Pinpoint the cell where the given text exists, returning its [X, Y] midpoint coordinate. 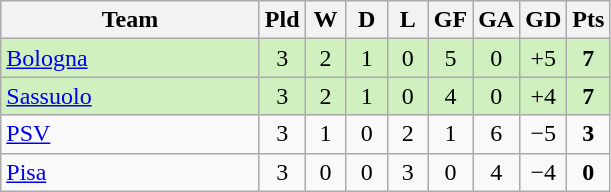
6 [496, 134]
5 [450, 58]
Pld [282, 20]
Team [130, 20]
+4 [544, 96]
L [408, 20]
Sassuolo [130, 96]
Pisa [130, 172]
GF [450, 20]
GA [496, 20]
GD [544, 20]
PSV [130, 134]
−4 [544, 172]
D [366, 20]
+5 [544, 58]
−5 [544, 134]
W [326, 20]
Bologna [130, 58]
Pts [588, 20]
